Determine the (x, y) coordinate at the center of the cell enclosing the given text.  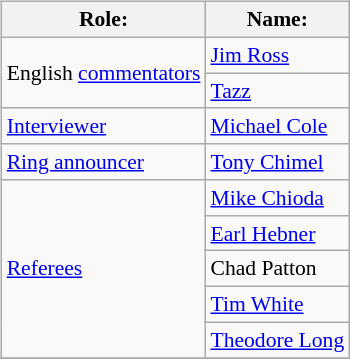
Referees (104, 269)
Tim White (277, 305)
Jim Ross (277, 55)
Name: (277, 20)
Role: (104, 20)
Chad Patton (277, 269)
Theodore Long (277, 340)
Michael Cole (277, 126)
Tazz (277, 91)
Interviewer (104, 126)
English commentators (104, 72)
Tony Chimel (277, 162)
Mike Chioda (277, 198)
Ring announcer (104, 162)
Earl Hebner (277, 233)
